Search for the cell housing the specified text and yield its (x, y) center coordinate. 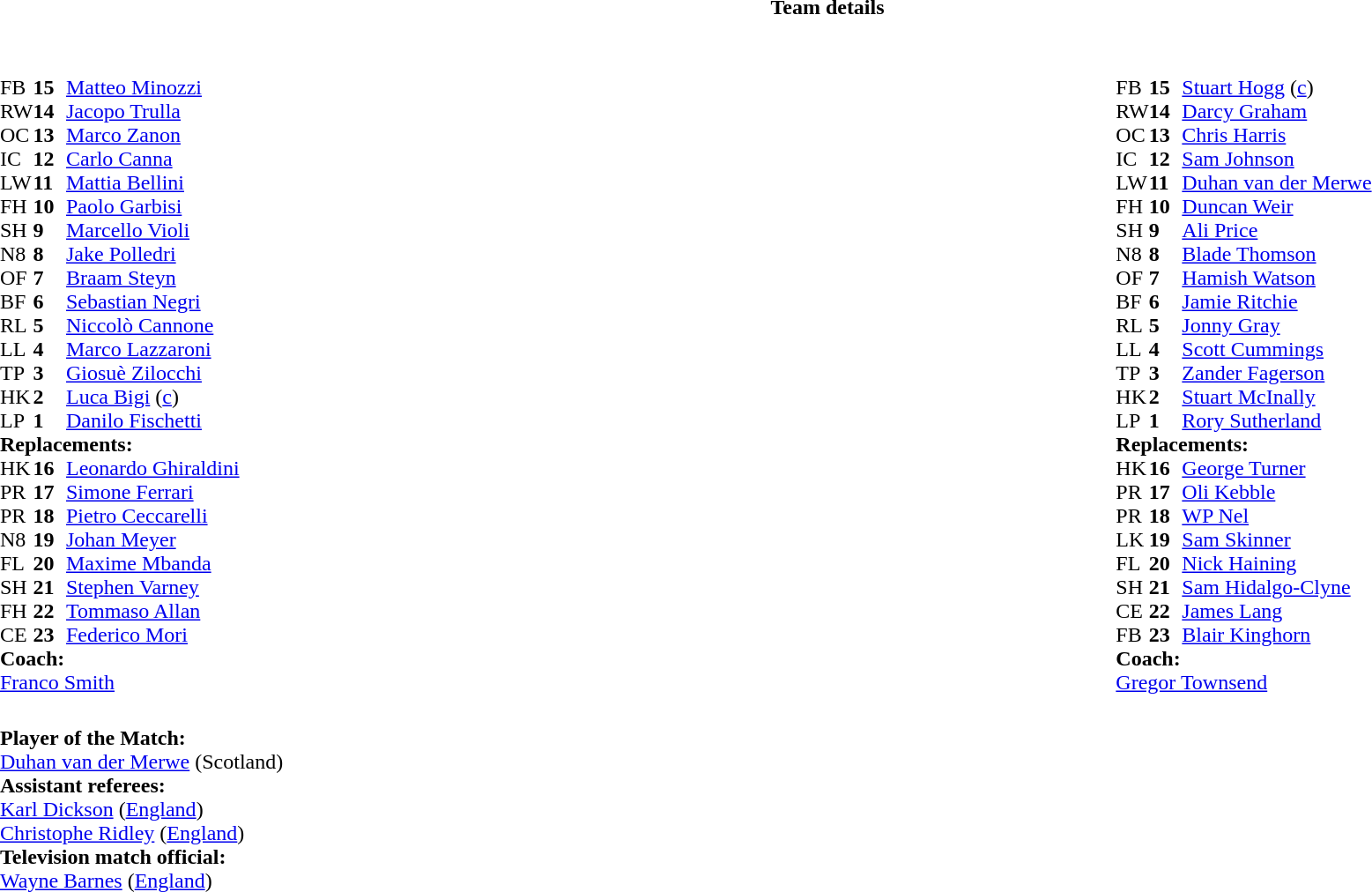
Jonny Gray (1276, 326)
Sam Skinner (1276, 539)
Giosuè Zilocchi (153, 374)
Duhan van der Merwe (1276, 183)
Luca Bigi (c) (153, 397)
Braam Steyn (153, 279)
Marco Lazzaroni (153, 349)
Zander Fagerson (1276, 374)
James Lang (1276, 612)
Pietro Ceccarelli (153, 517)
Leonardo Ghiraldini (153, 469)
Carlo Canna (153, 159)
Blade Thomson (1276, 254)
Sam Hidalgo-Clyne (1276, 587)
Stuart McInally (1276, 397)
Johan Meyer (153, 539)
Sebastian Negri (153, 301)
LK (1132, 539)
Federico Mori (153, 635)
Mattia Bellini (153, 183)
Sam Johnson (1276, 159)
Jake Polledri (153, 254)
WP Nel (1276, 517)
Duncan Weir (1276, 206)
Nick Haining (1276, 564)
Hamish Watson (1276, 279)
Scott Cummings (1276, 349)
Marcello Violi (153, 231)
Gregor Townsend (1243, 682)
Simone Ferrari (153, 492)
Stuart Hogg (c) (1276, 88)
Stephen Varney (153, 587)
Marco Zanon (153, 136)
Jacopo Trulla (153, 111)
Chris Harris (1276, 136)
Franco Smith (120, 682)
Danilo Fischetti (153, 421)
George Turner (1276, 469)
Ali Price (1276, 231)
Darcy Graham (1276, 111)
Matteo Minozzi (153, 88)
Oli Kebble (1276, 492)
Jamie Ritchie (1276, 301)
Blair Kinghorn (1276, 635)
Niccolò Cannone (153, 326)
Rory Sutherland (1276, 421)
Paolo Garbisi (153, 206)
Maxime Mbanda (153, 564)
Tommaso Allan (153, 612)
